Return the [X, Y] coordinate for the center point of the cell that contains the specified text.  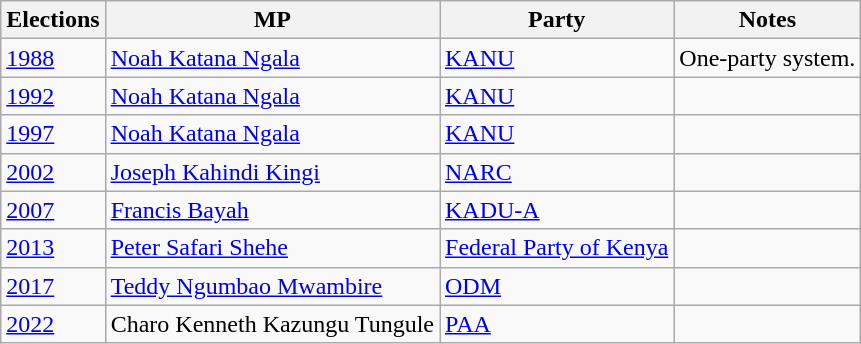
Teddy Ngumbao Mwambire [272, 286]
Federal Party of Kenya [557, 248]
PAA [557, 324]
Peter Safari Shehe [272, 248]
2013 [53, 248]
One-party system. [768, 58]
2022 [53, 324]
2002 [53, 172]
2017 [53, 286]
1997 [53, 134]
Charo Kenneth Kazungu Tungule [272, 324]
KADU-A [557, 210]
Party [557, 20]
NARC [557, 172]
2007 [53, 210]
1988 [53, 58]
1992 [53, 96]
ODM [557, 286]
Notes [768, 20]
Francis Bayah [272, 210]
Elections [53, 20]
MP [272, 20]
Joseph Kahindi Kingi [272, 172]
